Extract the [x, y] coordinate from the center of the cell holding the provided text.  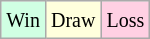
Loss [126, 20]
Win [24, 20]
Draw [72, 20]
